Determine the (x, y) coordinate at the center of the cell enclosing the given text.  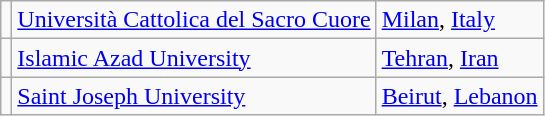
Tehran, Iran (460, 58)
Università Cattolica del Sacro Cuore (194, 20)
Saint Joseph University (194, 96)
Beirut, Lebanon (460, 96)
Milan, Italy (460, 20)
Islamic Azad University (194, 58)
